Provide the (x, y) coordinate of the cell's center where the given text is located.  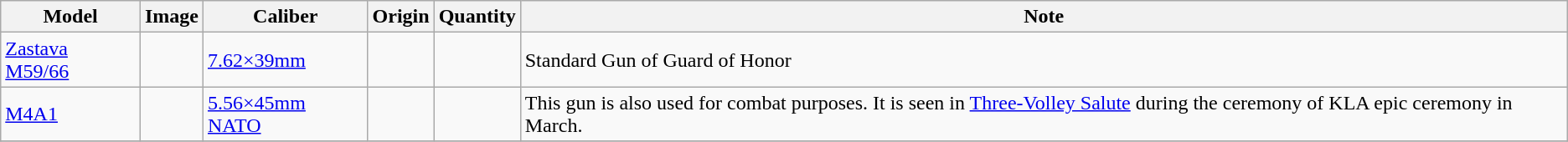
Caliber (285, 17)
7.62×39mm (285, 60)
M4A1 (70, 114)
Model (70, 17)
5.56×45mm NATO (285, 114)
Quantity (477, 17)
Image (171, 17)
Zastava M59/66 (70, 60)
This gun is also used for combat purposes. It is seen in Three-Volley Salute during the ceremony of KLA epic ceremony in March. (1044, 114)
Note (1044, 17)
Standard Gun of Guard of Honor (1044, 60)
Origin (400, 17)
